Find where the given text appears and provide that cell's center as [X, Y] coordinate. 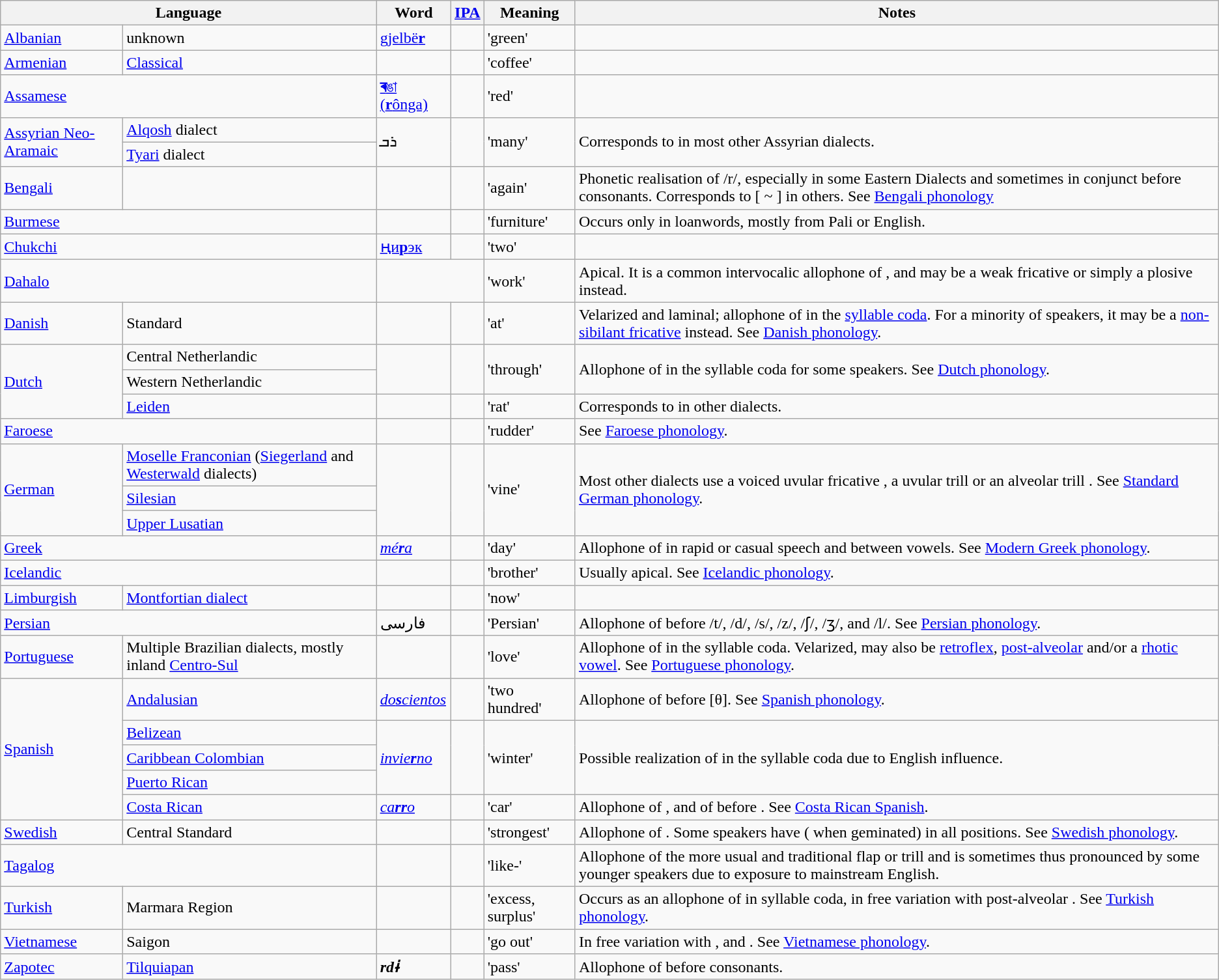
IPA [468, 13]
Central Netherlandic [250, 357]
Notes [897, 13]
'like-' [529, 866]
Moselle Franconian (Siegerland and Westerwald dialects) [250, 465]
Persian [189, 623]
Corresponds to in other dialects. [897, 406]
gjelbër [413, 38]
Burmese [189, 221]
Apical. It is a common intervocalic allophone of , and may be a weak fricative or simply a plosive instead. [897, 281]
doscientos [413, 699]
'rudder' [529, 431]
Puerto Rican [250, 782]
Possible realization of in the syllable coda due to English influence. [897, 757]
Language [189, 13]
'now' [529, 597]
Danish [62, 323]
'day' [529, 548]
carro [413, 807]
rdɨ [413, 967]
'red' [529, 96]
'furniture' [529, 221]
Alqosh dialect [250, 130]
Albanian [62, 38]
'again' [529, 188]
Chukchi [189, 247]
Allophone of in rapid or casual speech and between vowels. See Modern Greek phonology. [897, 548]
Word [413, 13]
'vine' [529, 490]
'excess, surplus' [529, 908]
Zapotec [62, 967]
'winter' [529, 757]
Portuguese [62, 656]
Assamese [189, 96]
Most other dialects use a voiced uvular fricative , a uvular trill or an alveolar trill . See Standard German phonology. [897, 490]
Allophone of before [θ]. See Spanish phonology. [897, 699]
ܪܒ [413, 142]
'at' [529, 323]
Allophone of before /t/, /d/, /s/, /z/, /ʃ/, /ʒ/, and /l/. See Persian phonology. [897, 623]
Allophone of before consonants. [897, 967]
Bengali [62, 188]
See Faroese phonology. [897, 431]
'Persian' [529, 623]
Allophone of , and of before . See Costa Rican Spanish. [897, 807]
Montfortian dialect [250, 597]
Upper Lusatian [250, 523]
Armenian [62, 63]
Greek [189, 548]
'pass' [529, 967]
'coffee' [529, 63]
'green' [529, 38]
'work' [529, 281]
Vietnamese [62, 942]
Silesian [250, 498]
Dutch [62, 382]
'rat' [529, 406]
ңирэк [413, 247]
'car' [529, 807]
Marmara Region [250, 908]
'two' [529, 247]
Corresponds to in most other Assyrian dialects. [897, 142]
Allophone of . Some speakers have ( when geminated) in all positions. See Swedish phonology. [897, 832]
Standard [250, 323]
Tilquiapan [250, 967]
Classical [250, 63]
'brother' [529, 572]
Spanish [62, 749]
invierno [413, 757]
Central Standard [250, 832]
unknown [250, 38]
Andalusian [250, 699]
'two hundred' [529, 699]
Belizean [250, 733]
Swedish [62, 832]
Western Netherlandic [250, 382]
'strongest' [529, 832]
'many' [529, 142]
Occurs only in loanwords, mostly from Pali or English. [897, 221]
Occurs as an allophone of in syllable coda, in free variation with post-alveolar . See Turkish phonology. [897, 908]
German [62, 490]
Allophone of in the syllable coda for some speakers. See Dutch phonology. [897, 369]
Turkish [62, 908]
Tyari dialect [250, 154]
Faroese [189, 431]
Caribbean Colombian [250, 757]
Assyrian Neo-Aramaic [62, 142]
Icelandic [189, 572]
Saigon [250, 942]
Tagalog [189, 866]
'through' [529, 369]
Multiple Brazilian dialects, mostly inland Centro-Sul [250, 656]
Limburgish [62, 597]
ৰঙা (rônga) [413, 96]
Costa Rican [250, 807]
méra [413, 548]
Usually apical. See Icelandic phonology. [897, 572]
'go out' [529, 942]
Dahalo [189, 281]
Meaning [529, 13]
In free variation with , and . See Vietnamese phonology. [897, 942]
'love' [529, 656]
فارسی [413, 623]
Leiden [250, 406]
Allophone of in the syllable coda. Velarized, may also be retroflex, post-alveolar and/or a rhotic vowel. See Portuguese phonology. [897, 656]
